For the text-containing cell, return its midpoint in (x, y) coordinate format. 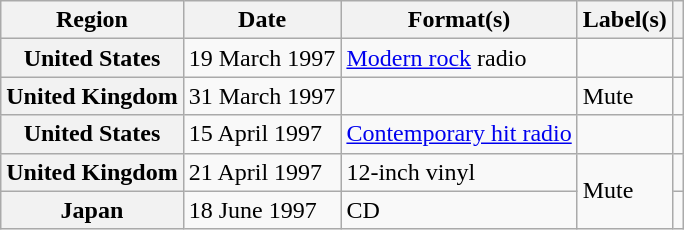
Format(s) (459, 20)
15 April 1997 (262, 134)
Japan (92, 210)
Modern rock radio (459, 58)
31 March 1997 (262, 96)
CD (459, 210)
21 April 1997 (262, 172)
Region (92, 20)
Contemporary hit radio (459, 134)
Date (262, 20)
12-inch vinyl (459, 172)
18 June 1997 (262, 210)
Label(s) (624, 20)
19 March 1997 (262, 58)
